Extract the (x, y) coordinate from the center of the cell holding the provided text.  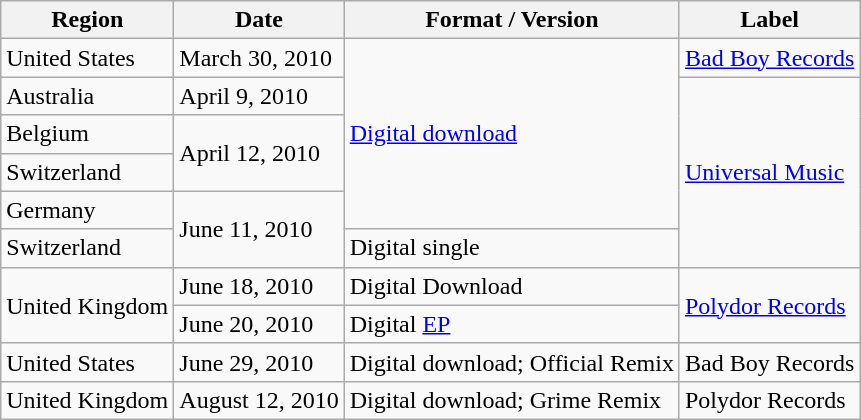
August 12, 2010 (259, 400)
Belgium (88, 134)
April 12, 2010 (259, 153)
Digital Download (512, 286)
Digital single (512, 248)
Region (88, 20)
March 30, 2010 (259, 58)
April 9, 2010 (259, 96)
Germany (88, 210)
Format / Version (512, 20)
Australia (88, 96)
June 11, 2010 (259, 229)
Digital download; Official Remix (512, 362)
Digital EP (512, 324)
June 18, 2010 (259, 286)
June 29, 2010 (259, 362)
Label (769, 20)
June 20, 2010 (259, 324)
Digital download (512, 134)
Date (259, 20)
Universal Music (769, 172)
Digital download; Grime Remix (512, 400)
